Identify which cell holds the provided text, then report its (x, y) central coordinate. 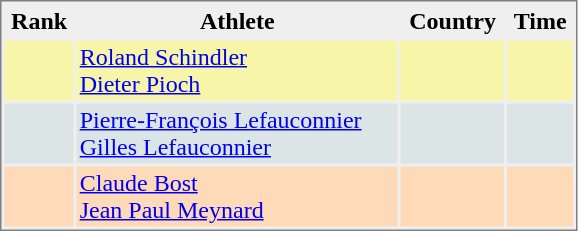
Athlete (238, 20)
Rank (38, 20)
Time (540, 20)
Country (452, 20)
Pierre-François LefauconnierGilles Lefauconnier (238, 134)
Roland SchindlerDieter Pioch (238, 70)
Claude BostJean Paul Meynard (238, 196)
